From the cell containing the given text, extract its center point as (x, y) coordinate. 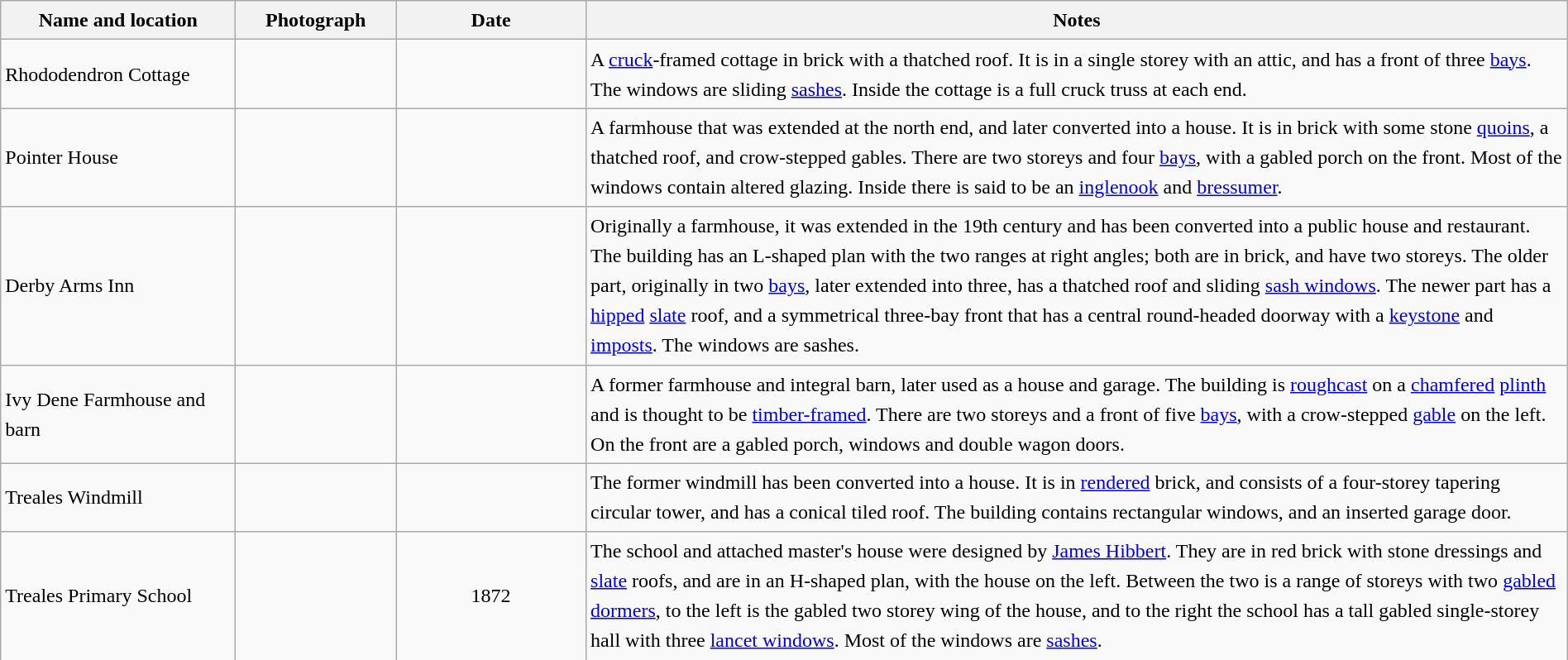
Pointer House (118, 157)
1872 (491, 595)
Notes (1077, 20)
Treales Windmill (118, 498)
Date (491, 20)
Name and location (118, 20)
Treales Primary School (118, 595)
Derby Arms Inn (118, 286)
Ivy Dene Farmhouse and barn (118, 414)
Rhododendron Cottage (118, 74)
Photograph (316, 20)
